Return [X, Y] of the center of cell containing provided text 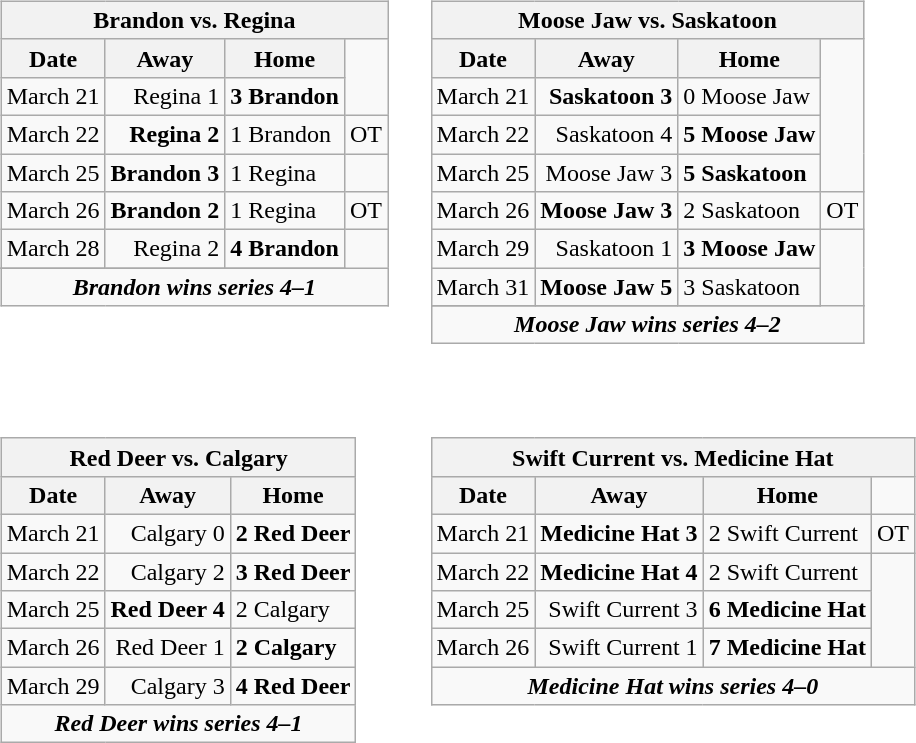
Calgary 3 [168, 686]
Medicine Hat wins series 4–0 [673, 686]
Saskatoon 1 [606, 249]
Swift Current 3 [619, 610]
Saskatoon 4 [606, 134]
Regina 1 [165, 96]
Brandon 2 [165, 211]
Moose Jaw vs. Saskatoon [648, 20]
Brandon 3 [165, 173]
2 Red Deer [293, 533]
March 28 [53, 249]
Calgary 0 [168, 533]
Saskatoon 3 [606, 96]
6 Medicine Hat [787, 610]
Red Deer 4 [168, 610]
4 Red Deer [293, 686]
Red Deer wins series 4–1 [178, 724]
4 Brandon [285, 249]
5 Moose Jaw [750, 134]
Moose Jaw 5 [606, 287]
Moose Jaw wins series 4–2 [648, 325]
7 Medicine Hat [787, 648]
Swift Current 1 [619, 648]
Brandon vs. Regina [194, 20]
3 Saskatoon [750, 287]
Red Deer vs. Calgary [178, 457]
Medicine Hat 3 [619, 533]
March 31 [483, 287]
Swift Current vs. Medicine Hat [673, 457]
0 Moose Jaw [750, 96]
5 Saskatoon [750, 173]
1 Brandon [285, 134]
2 Saskatoon [750, 211]
3 Moose Jaw [750, 249]
3 Red Deer [293, 571]
Calgary 2 [168, 571]
Medicine Hat 4 [619, 571]
3 Brandon [285, 96]
Brandon wins series 4–1 [194, 287]
Red Deer 1 [168, 648]
